Output the [X, Y] coordinate of the center of the cell containing the given text.  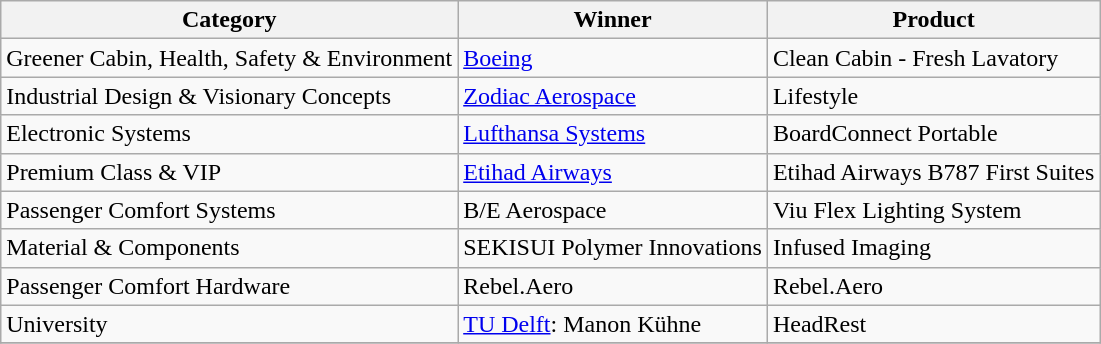
Passenger Comfort Systems [230, 210]
TU Delft: Manon Kühne [613, 324]
Category [230, 20]
Boeing [613, 58]
Zodiac Aerospace [613, 96]
Lifestyle [933, 96]
Clean Cabin - Fresh Lavatory [933, 58]
Product [933, 20]
Premium Class & VIP [230, 172]
Winner [613, 20]
Viu Flex Lighting System [933, 210]
Electronic Systems [230, 134]
B/E Aerospace [613, 210]
Greener Cabin, Health, Safety & Environment [230, 58]
Etihad Airways [613, 172]
University [230, 324]
Passenger Comfort Hardware [230, 286]
Industrial Design & Visionary Concepts [230, 96]
Infused Imaging [933, 248]
Etihad Airways B787 First Suites [933, 172]
BoardConnect Portable [933, 134]
SEKISUI Polymer Innovations [613, 248]
HeadRest [933, 324]
Material & Components [230, 248]
Lufthansa Systems [613, 134]
